Locate the cell with the specified text and output its [X, Y] center coordinate. 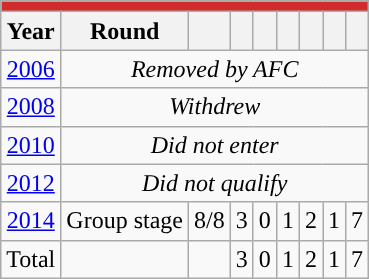
2008 [31, 107]
Did not qualify [215, 183]
Year [31, 31]
8/8 [210, 221]
Did not enter [215, 145]
2006 [31, 69]
Round [125, 31]
2014 [31, 221]
Removed by AFC [215, 69]
2012 [31, 183]
Withdrew [215, 107]
Group stage [125, 221]
Total [31, 259]
2010 [31, 145]
